Output the (x, y) coordinate of the center of the cell containing the given text.  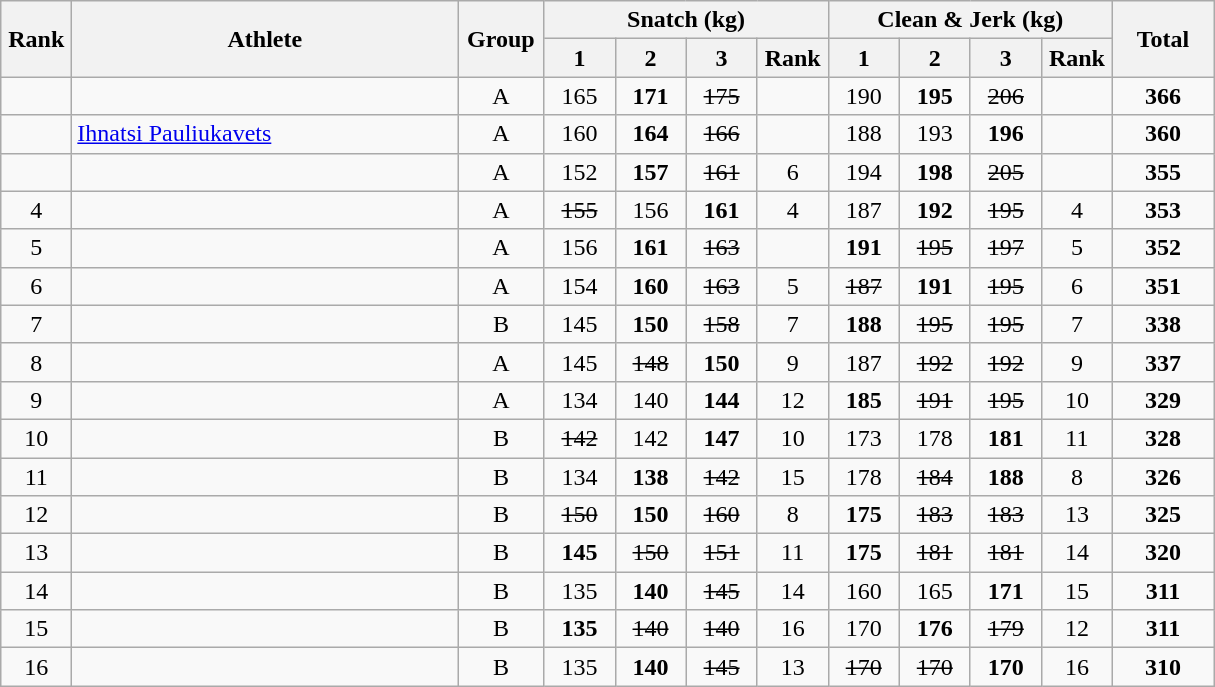
310 (1162, 667)
328 (1162, 438)
144 (722, 400)
337 (1162, 362)
157 (650, 172)
320 (1162, 553)
154 (580, 286)
155 (580, 210)
185 (864, 400)
164 (650, 134)
147 (722, 438)
184 (934, 477)
151 (722, 553)
190 (864, 96)
205 (1006, 172)
352 (1162, 248)
148 (650, 362)
158 (722, 324)
Athlete (265, 39)
Clean & Jerk (kg) (970, 20)
179 (1006, 629)
351 (1162, 286)
Total (1162, 39)
325 (1162, 515)
353 (1162, 210)
329 (1162, 400)
194 (864, 172)
366 (1162, 96)
173 (864, 438)
338 (1162, 324)
176 (934, 629)
193 (934, 134)
326 (1162, 477)
196 (1006, 134)
152 (580, 172)
138 (650, 477)
166 (722, 134)
198 (934, 172)
197 (1006, 248)
206 (1006, 96)
Group (501, 39)
355 (1162, 172)
360 (1162, 134)
Ihnatsi Pauliukavets (265, 134)
Snatch (kg) (686, 20)
